Return the [x, y] coordinate for the center point of the cell that contains the specified text.  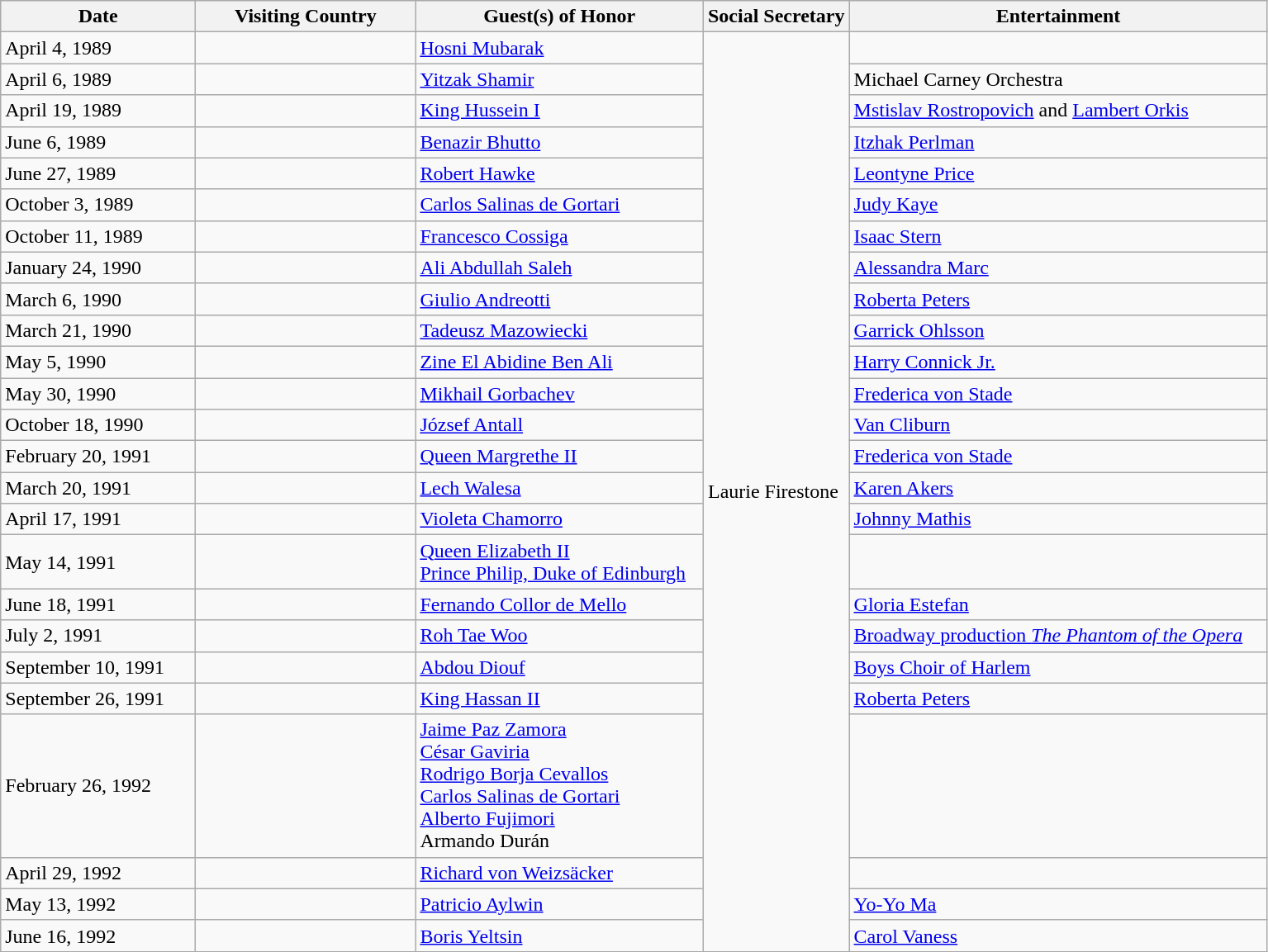
Van Cliburn [1058, 425]
Robert Hawke [560, 173]
Date [98, 17]
Queen Margrethe II [560, 457]
Visiting Country [306, 17]
Violeta Chamorro [560, 519]
King Hassan II [560, 699]
February 20, 1991 [98, 457]
Mikhail Gorbachev [560, 394]
May 13, 1992 [98, 904]
May 30, 1990 [98, 394]
Francesco Cossiga [560, 236]
March 21, 1990 [98, 330]
Roh Tae Woo [560, 636]
April 19, 1989 [98, 111]
Patricio Aylwin [560, 904]
June 6, 1989 [98, 142]
Isaac Stern [1058, 236]
April 17, 1991 [98, 519]
Tadeusz Mazowiecki [560, 330]
Giulio Andreotti [560, 299]
May 5, 1990 [98, 362]
Lech Walesa [560, 488]
Alessandra Marc [1058, 268]
May 14, 1991 [98, 561]
Leontyne Price [1058, 173]
October 18, 1990 [98, 425]
Hosni Mubarak [560, 48]
July 2, 1991 [98, 636]
Social Secretary [776, 17]
Abdou Diouf [560, 667]
Benazir Bhutto [560, 142]
Guest(s) of Honor [560, 17]
Boys Choir of Harlem [1058, 667]
Fernando Collor de Mello [560, 604]
October 11, 1989 [98, 236]
April 6, 1989 [98, 79]
January 24, 1990 [98, 268]
Karen Akers [1058, 488]
March 6, 1990 [98, 299]
Mstislav Rostropovich and Lambert Orkis [1058, 111]
October 3, 1989 [98, 205]
Gloria Estefan [1058, 604]
June 16, 1992 [98, 935]
Ali Abdullah Saleh [560, 268]
Richard von Weizsäcker [560, 873]
June 18, 1991 [98, 604]
Yo-Yo Ma [1058, 904]
April 29, 1992 [98, 873]
Laurie Firestone [776, 492]
Broadway production The Phantom of the Opera [1058, 636]
September 26, 1991 [98, 699]
April 4, 1989 [98, 48]
Entertainment [1058, 17]
Itzhak Perlman [1058, 142]
Judy Kaye [1058, 205]
Carol Vaness [1058, 935]
Garrick Ohlsson [1058, 330]
Johnny Mathis [1058, 519]
Michael Carney Orchestra [1058, 79]
Boris Yeltsin [560, 935]
Zine El Abidine Ben Ali [560, 362]
József Antall [560, 425]
Queen Elizabeth IIPrince Philip, Duke of Edinburgh [560, 561]
Jaime Paz ZamoraCésar GaviriaRodrigo Borja CevallosCarlos Salinas de GortariAlberto FujimoriArmando Durán [560, 786]
King Hussein I [560, 111]
Yitzak Shamir [560, 79]
March 20, 1991 [98, 488]
Harry Connick Jr. [1058, 362]
February 26, 1992 [98, 786]
June 27, 1989 [98, 173]
Carlos Salinas de Gortari [560, 205]
September 10, 1991 [98, 667]
